From the cell containing the given text, extract its center point as [x, y] coordinate. 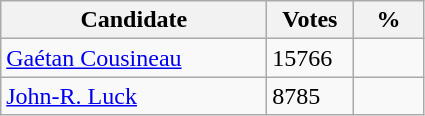
8785 [310, 96]
% [388, 20]
Candidate [134, 20]
John-R. Luck [134, 96]
Votes [310, 20]
15766 [310, 58]
Gaétan Cousineau [134, 58]
